Provide the [x, y] coordinate of the cell's center where the given text is located.  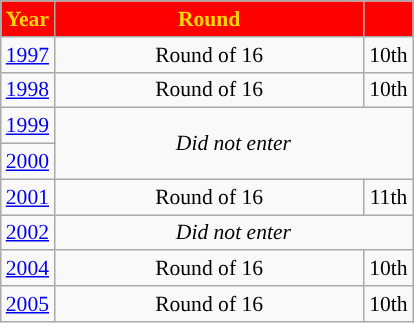
Round [209, 19]
2005 [28, 304]
2000 [28, 162]
2002 [28, 233]
Year [28, 19]
11th [388, 197]
2004 [28, 269]
2001 [28, 197]
1997 [28, 55]
1999 [28, 126]
1998 [28, 90]
